Find where the given text appears and provide that cell's center as (X, Y) coordinate. 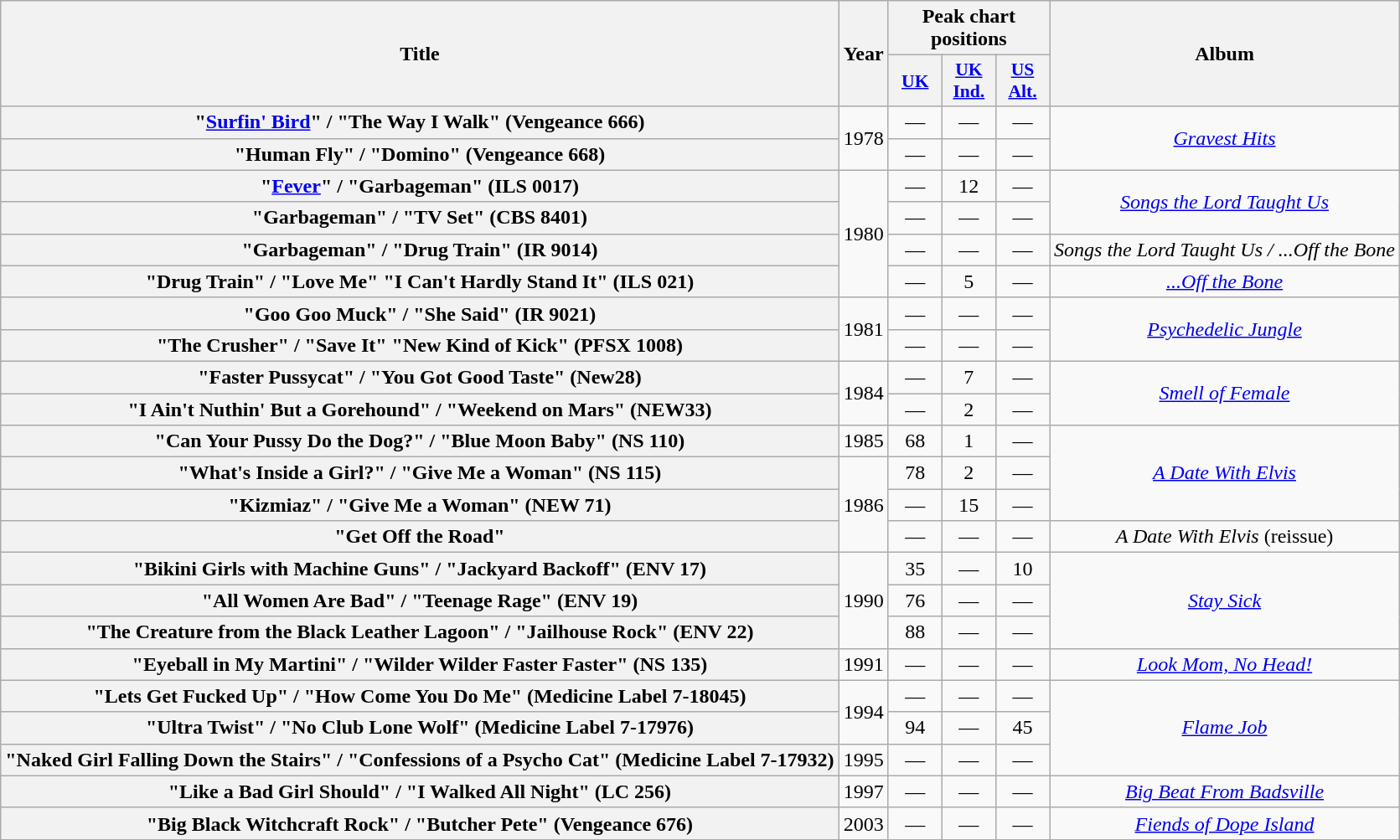
"Like a Bad Girl Should" / "I Walked All Night" (LC 256) (420, 791)
68 (915, 441)
"Lets Get Fucked Up" / "How Come You Do Me" (Medicine Label 7-18045) (420, 696)
Title (420, 54)
"Goo Goo Muck" / "She Said" (IR 9021) (420, 313)
78 (915, 473)
"Ultra Twist" / "No Club Lone Wolf" (Medicine Label 7-17976) (420, 728)
1990 (863, 600)
...Off the Bone (1225, 281)
"Human Fly" / "Domino" (Vengeance 668) (420, 154)
Fiends of Dope Island (1225, 823)
Album (1225, 54)
1995 (863, 760)
1985 (863, 441)
Year (863, 54)
Peak chart positions (969, 28)
Flame Job (1225, 728)
"I Ain't Nuthin' But a Gorehound" / "Weekend on Mars" (NEW33) (420, 410)
"Eyeball in My Martini" / "Wilder Wilder Faster Faster" (NS 135) (420, 664)
Big Beat From Badsville (1225, 791)
A Date With Elvis (reissue) (1225, 537)
"Surfin' Bird" / "The Way I Walk" (Vengeance 666) (420, 122)
12 (969, 186)
Smell of Female (1225, 393)
"Garbageman" / "TV Set" (CBS 8401) (420, 218)
15 (969, 505)
"Fever" / "Garbageman" (ILS 0017) (420, 186)
1991 (863, 664)
"Get Off the Road" (420, 537)
"Can Your Pussy Do the Dog?" / "Blue Moon Baby" (NS 110) (420, 441)
A Date With Elvis (1225, 473)
94 (915, 728)
"Kizmiaz" / "Give Me a Woman" (NEW 71) (420, 505)
"All Women Are Bad" / "Teenage Rage" (ENV 19) (420, 600)
"Bikini Girls with Machine Guns" / "Jackyard Backoff" (ENV 17) (420, 569)
5 (969, 281)
USAlt. (1022, 80)
"Big Black Witchcraft Rock" / "Butcher Pete" (Vengeance 676) (420, 823)
Look Mom, No Head! (1225, 664)
88 (915, 632)
1997 (863, 791)
Songs the Lord Taught Us / ...Off the Bone (1225, 250)
Songs the Lord Taught Us (1225, 202)
1981 (863, 329)
Gravest Hits (1225, 138)
UKInd. (969, 80)
10 (1022, 569)
"What's Inside a Girl?" / "Give Me a Woman" (NS 115) (420, 473)
"Garbageman" / "Drug Train" (IR 9014) (420, 250)
"The Crusher" / "Save It" "New Kind of Kick" (PFSX 1008) (420, 345)
7 (969, 377)
45 (1022, 728)
UK (915, 80)
"The Creature from the Black Leather Lagoon" / "Jailhouse Rock" (ENV 22) (420, 632)
1994 (863, 712)
35 (915, 569)
1978 (863, 138)
1986 (863, 505)
76 (915, 600)
"Drug Train" / "Love Me" "I Can't Hardly Stand It" (ILS 021) (420, 281)
Stay Sick (1225, 600)
1984 (863, 393)
2003 (863, 823)
1980 (863, 234)
1 (969, 441)
Psychedelic Jungle (1225, 329)
"Naked Girl Falling Down the Stairs" / "Confessions of a Psycho Cat" (Medicine Label 7-17932) (420, 760)
"Faster Pussycat" / "You Got Good Taste" (New28) (420, 377)
